Locate the cell with the specified text and output its (x, y) center coordinate. 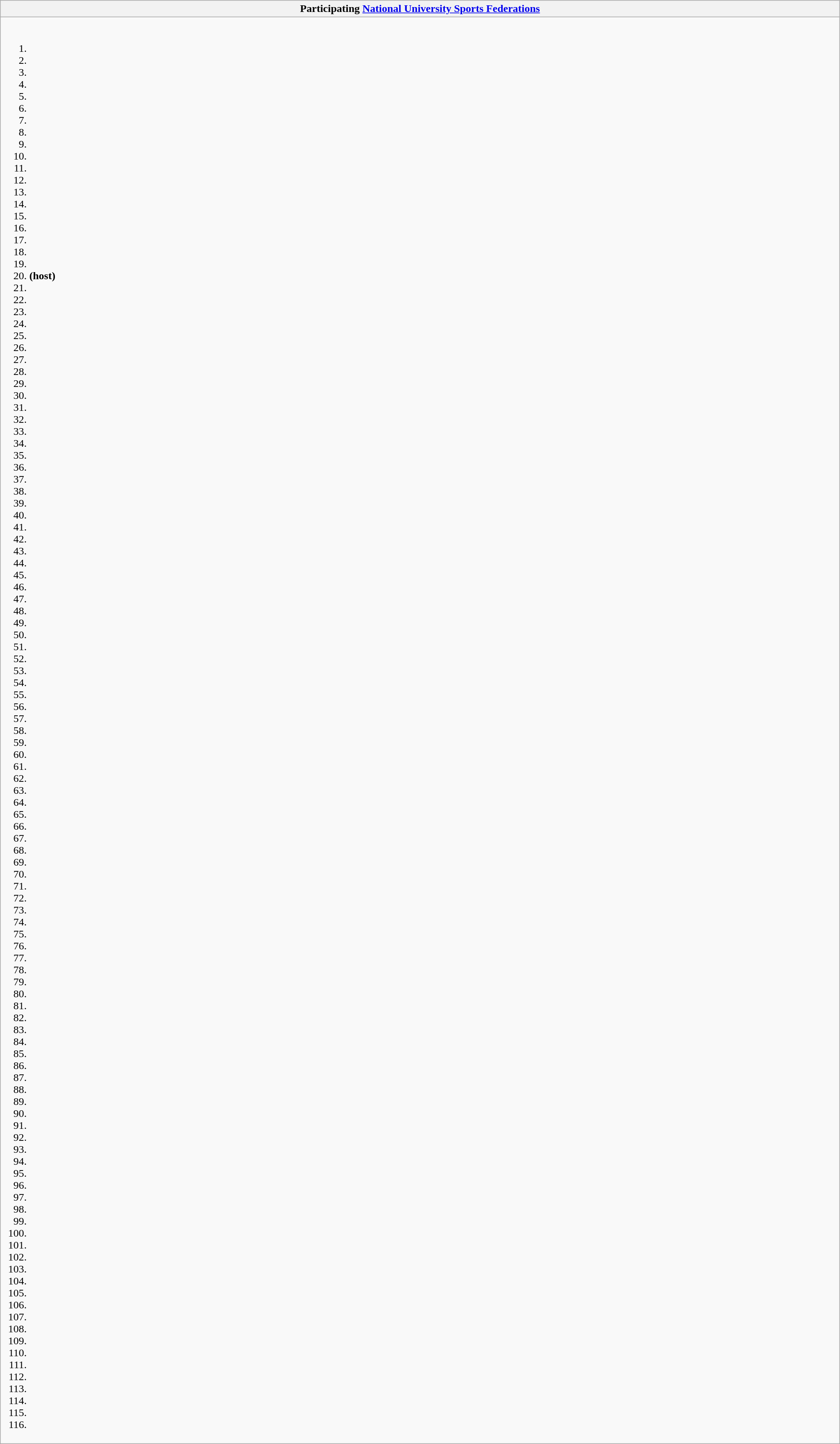
(host) (420, 730)
Participating National University Sports Federations (420, 9)
